Locate the cell with the specified text and output its (X, Y) center coordinate. 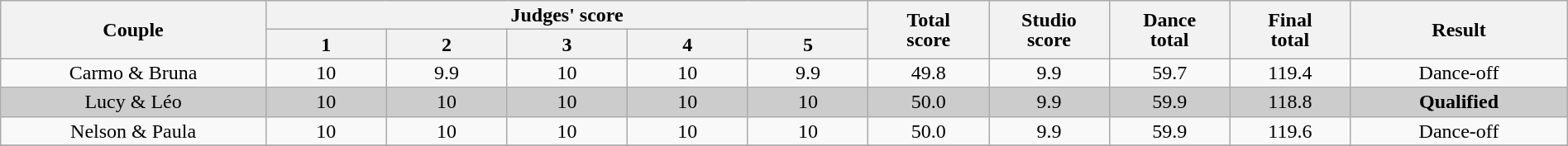
119.4 (1290, 73)
Dancetotal (1169, 30)
119.6 (1290, 130)
59.7 (1169, 73)
1 (326, 45)
5 (808, 45)
49.8 (929, 73)
Totalscore (929, 30)
3 (567, 45)
Studioscore (1049, 30)
Lucy & Léo (134, 102)
Judges' score (567, 15)
2 (447, 45)
Nelson & Paula (134, 130)
Carmo & Bruna (134, 73)
Result (1459, 30)
Qualified (1459, 102)
4 (687, 45)
118.8 (1290, 102)
Couple (134, 30)
Finaltotal (1290, 30)
